Return [X, Y] of the center of cell containing provided text 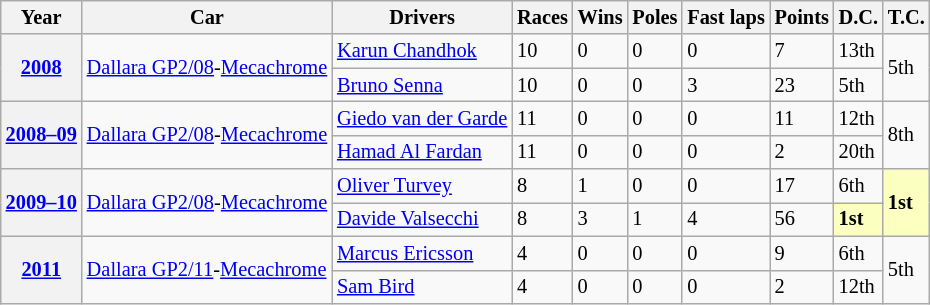
9 [802, 253]
Drivers [422, 17]
2011 [42, 270]
56 [802, 219]
2009–10 [42, 202]
Giedo van der Garde [422, 118]
Karun Chandhok [422, 51]
Hamad Al Fardan [422, 152]
Sam Bird [422, 287]
2008–09 [42, 134]
23 [802, 85]
Oliver Turvey [422, 186]
Wins [600, 17]
Fast laps [726, 17]
Year [42, 17]
Races [542, 17]
2008 [42, 68]
13th [858, 51]
7 [802, 51]
8th [906, 134]
Points [802, 17]
D.C. [858, 17]
17 [802, 186]
T.C. [906, 17]
Davide Valsecchi [422, 219]
Poles [654, 17]
20th [858, 152]
Dallara GP2/11-Mecachrome [207, 270]
Bruno Senna [422, 85]
Car [207, 17]
Marcus Ericsson [422, 253]
